Find where the given text appears and provide that cell's center as (X, Y) coordinate. 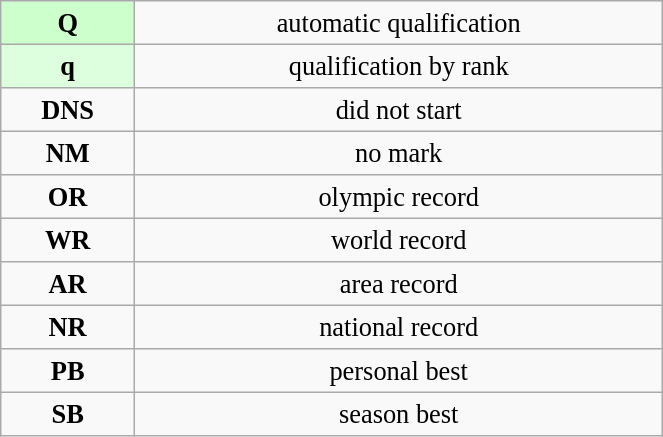
AR (68, 284)
automatic qualification (399, 22)
world record (399, 240)
NR (68, 327)
did not start (399, 109)
q (68, 66)
NM (68, 153)
national record (399, 327)
area record (399, 284)
Q (68, 22)
PB (68, 371)
DNS (68, 109)
personal best (399, 371)
season best (399, 414)
olympic record (399, 197)
OR (68, 197)
WR (68, 240)
no mark (399, 153)
qualification by rank (399, 66)
SB (68, 414)
